Provide the (x, y) coordinate of the cell's center where the given text is located.  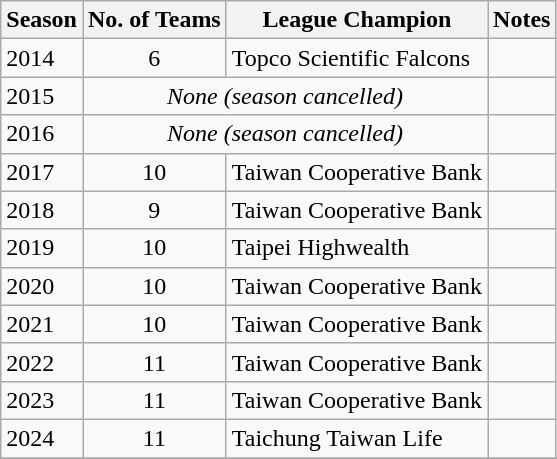
2021 (42, 324)
9 (154, 210)
2018 (42, 210)
Taichung Taiwan Life (356, 438)
2023 (42, 400)
6 (154, 58)
Taipei Highwealth (356, 248)
2017 (42, 172)
2019 (42, 248)
2024 (42, 438)
No. of Teams (154, 20)
2015 (42, 96)
2014 (42, 58)
2016 (42, 134)
Notes (522, 20)
2022 (42, 362)
League Champion (356, 20)
2020 (42, 286)
Topco Scientific Falcons (356, 58)
Season (42, 20)
